Determine the (X, Y) coordinate at the center of the cell enclosing the given text.  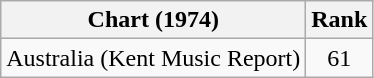
Chart (1974) (154, 20)
61 (340, 58)
Australia (Kent Music Report) (154, 58)
Rank (340, 20)
